Locate the cell with the specified text and output its [X, Y] center coordinate. 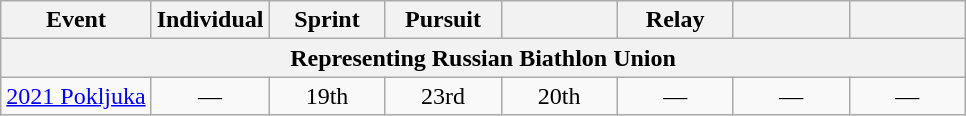
2021 Pokljuka [76, 96]
Individual [210, 20]
Event [76, 20]
19th [327, 96]
Sprint [327, 20]
Representing Russian Biathlon Union [484, 58]
20th [559, 96]
23rd [443, 96]
Pursuit [443, 20]
Relay [675, 20]
